Identify which cell holds the provided text, then report its (x, y) central coordinate. 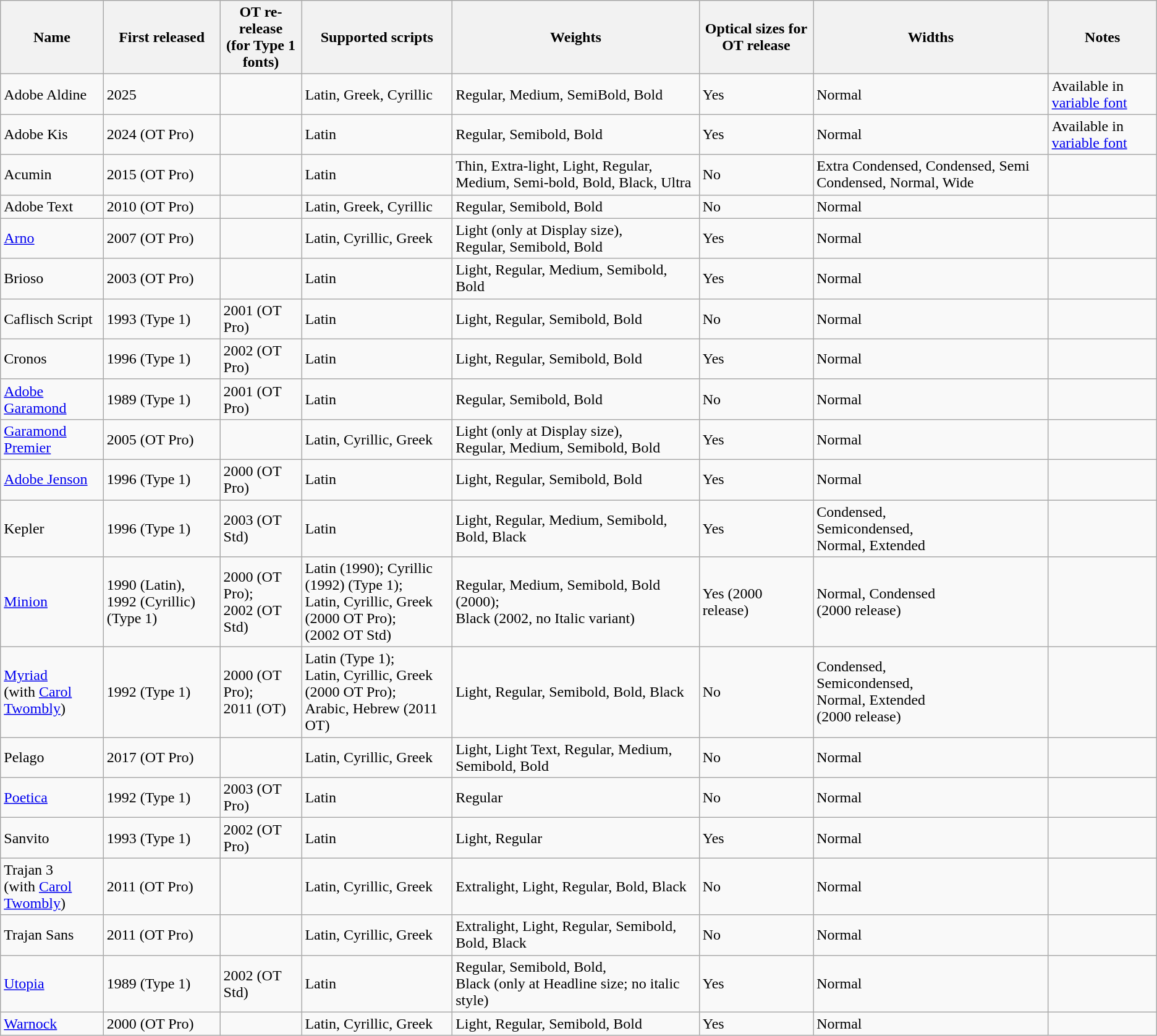
Warnock (52, 1024)
Latin (1990); Cyrillic (1992) (Type 1); Latin, Cyrillic, Greek (2000 OT Pro); (2002 OT Std) (377, 602)
Adobe Aldine (52, 94)
Regular (576, 797)
Regular, Medium, SemiBold, Bold (576, 94)
OT re-release (for Type 1 fonts) (261, 37)
Name (52, 37)
Adobe Text (52, 206)
2000 (OT Pro); 2002 (OT Std) (261, 602)
Normal, Condensed (2000 release) (931, 602)
Light (only at Display size), Regular, Semibold, Bold (576, 239)
Brioso (52, 278)
2017 (OT Pro) (162, 758)
Regular, Semibold, Bold, Black (only at Headline size; no italic style) (576, 983)
Caflisch Script (52, 319)
Latin (Type 1); Latin, Cyrillic, Greek (2000 OT Pro); Arabic, Hebrew (2011 OT) (377, 692)
Sanvito (52, 838)
1990 (Latin), 1992 (Cyrillic) (Type 1) (162, 602)
Condensed, Semicondensed, Normal, Extended (2000 release) (931, 692)
Widths (931, 37)
Light, Regular, Medium, Semibold, Bold, Black (576, 528)
2010 (OT Pro) (162, 206)
Regular, Medium, Semibold, Bold (2000); Black (2002, no Italic variant) (576, 602)
Trajan Sans (52, 935)
Minion (52, 602)
Utopia (52, 983)
2025 (162, 94)
Myriad (with Carol Twombly) (52, 692)
Kepler (52, 528)
Optical sizes for OT release (756, 37)
2002 (OT Std) (261, 983)
2005 (OT Pro) (162, 439)
Acumin (52, 174)
Light, Regular (576, 838)
Extralight, Light, Regular, Bold, Black (576, 886)
Trajan 3 (with Carol Twombly) (52, 886)
Light, Regular, Semibold, Bold, Black (576, 692)
2000 (OT Pro); 2011 (OT) (261, 692)
Light, Light Text, Regular, Medium, Semibold, Bold (576, 758)
Adobe Garamond (52, 399)
Extra Condensed, Condensed, Semi Condensed, Normal, Wide (931, 174)
Condensed, Semicondensed, Normal, Extended (931, 528)
Garamond Premier (52, 439)
2024 (OT Pro) (162, 135)
First released (162, 37)
Arno (52, 239)
Thin, Extra-light, Light, Regular, Medium, Semi-bold, Bold, Black, Ultra (576, 174)
Supported scripts (377, 37)
2003 (OT Std) (261, 528)
Poetica (52, 797)
Light, Regular, Medium, Semibold, Bold (576, 278)
Extralight, Light, Regular, Semibold, Bold, Black (576, 935)
Yes (2000 release) (756, 602)
Notes (1103, 37)
2007 (OT Pro) (162, 239)
Weights (576, 37)
Cronos (52, 359)
2015 (OT Pro) (162, 174)
Adobe Jenson (52, 480)
Adobe Kis (52, 135)
Light (only at Display size), Regular, Medium, Semibold, Bold (576, 439)
Pelago (52, 758)
